For the text-containing cell, return its midpoint in [X, Y] coordinate format. 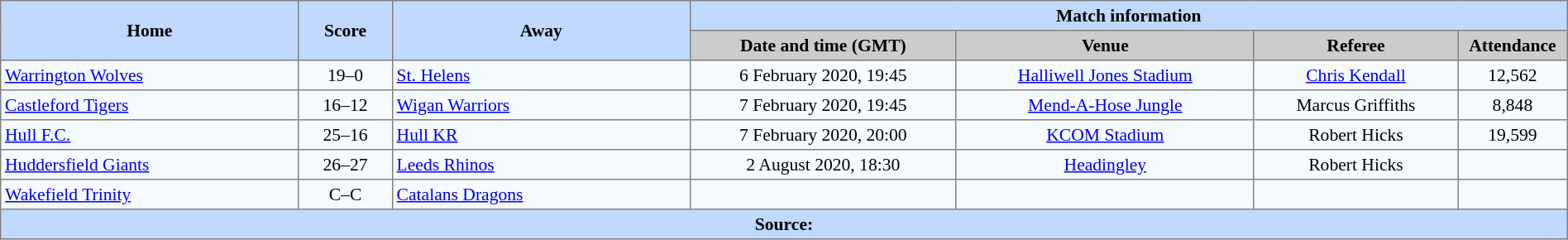
Wigan Warriors [541, 105]
Referee [1355, 46]
Halliwell Jones Stadium [1105, 75]
19,599 [1513, 135]
Headingley [1105, 165]
2 August 2020, 18:30 [823, 165]
Wakefield Trinity [150, 194]
26–27 [346, 165]
Chris Kendall [1355, 75]
25–16 [346, 135]
16–12 [346, 105]
Leeds Rhinos [541, 165]
Venue [1105, 46]
7 February 2020, 20:00 [823, 135]
Source: [784, 224]
12,562 [1513, 75]
Attendance [1513, 46]
Away [541, 31]
Warrington Wolves [150, 75]
Hull F.C. [150, 135]
19–0 [346, 75]
St. Helens [541, 75]
8,848 [1513, 105]
Date and time (GMT) [823, 46]
Marcus Griffiths [1355, 105]
Match information [1128, 16]
Castleford Tigers [150, 105]
KCOM Stadium [1105, 135]
Home [150, 31]
C–C [346, 194]
Huddersfield Giants [150, 165]
Catalans Dragons [541, 194]
Score [346, 31]
7 February 2020, 19:45 [823, 105]
Mend-A-Hose Jungle [1105, 105]
Hull KR [541, 135]
6 February 2020, 19:45 [823, 75]
